For the text-containing cell, return its midpoint in [X, Y] coordinate format. 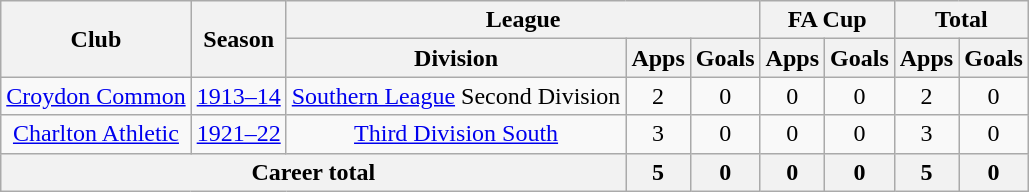
Total [961, 20]
Club [96, 39]
League [523, 20]
Season [238, 39]
Third Division South [456, 134]
Southern League Second Division [456, 96]
Charlton Athletic [96, 134]
1921–22 [238, 134]
Division [456, 58]
FA Cup [827, 20]
Croydon Common [96, 96]
1913–14 [238, 96]
Career total [314, 172]
